Determine the (X, Y) coordinate at the center of the cell enclosing the given text.  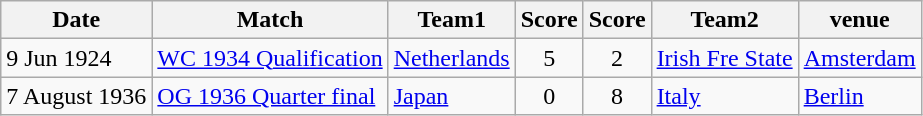
7 August 1936 (76, 96)
Amsterdam (860, 58)
5 (549, 58)
Match (270, 20)
Date (76, 20)
Team2 (724, 20)
8 (617, 96)
Team1 (452, 20)
0 (549, 96)
Netherlands (452, 58)
venue (860, 20)
Japan (452, 96)
OG 1936 Quarter final (270, 96)
Italy (724, 96)
WC 1934 Qualification (270, 58)
2 (617, 58)
Irish Fre State (724, 58)
9 Jun 1924 (76, 58)
Berlin (860, 96)
